For the text-containing cell, return its midpoint in (x, y) coordinate format. 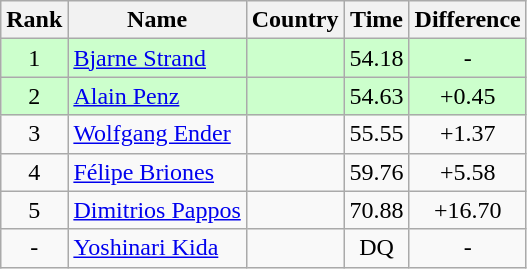
59.76 (376, 172)
54.63 (376, 96)
Name (157, 20)
4 (34, 172)
Time (376, 20)
55.55 (376, 134)
+0.45 (468, 96)
+5.58 (468, 172)
Dimitrios Pappos (157, 210)
Country (295, 20)
Rank (34, 20)
Bjarne Strand (157, 58)
Félipe Briones (157, 172)
5 (34, 210)
+1.37 (468, 134)
Difference (468, 20)
54.18 (376, 58)
2 (34, 96)
Alain Penz (157, 96)
3 (34, 134)
Wolfgang Ender (157, 134)
1 (34, 58)
70.88 (376, 210)
Yoshinari Kida (157, 248)
DQ (376, 248)
+16.70 (468, 210)
